Find where the given text appears and provide that cell's center as [X, Y] coordinate. 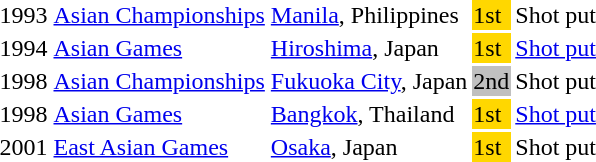
East Asian Games [159, 147]
Manila, Philippines [368, 15]
Bangkok, Thailand [368, 114]
Fukuoka City, Japan [368, 81]
Hiroshima, Japan [368, 48]
2nd [492, 81]
Osaka, Japan [368, 147]
